Extract the [x, y] coordinate from the center of the cell holding the provided text.  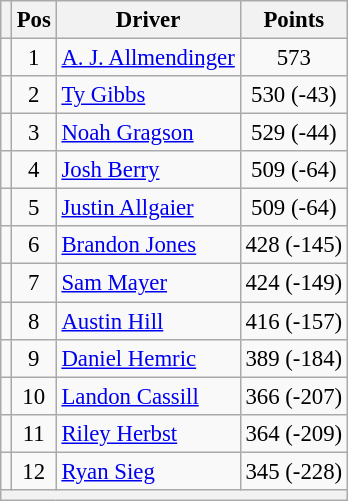
428 (-145) [294, 245]
Josh Berry [148, 170]
5 [34, 208]
11 [34, 433]
4 [34, 170]
364 (-209) [294, 433]
Ryan Sieg [148, 471]
Justin Allgaier [148, 208]
10 [34, 396]
7 [34, 283]
Ty Gibbs [148, 95]
345 (-228) [294, 471]
366 (-207) [294, 396]
1 [34, 58]
Driver [148, 20]
Pos [34, 20]
416 (-157) [294, 321]
Noah Gragson [148, 133]
6 [34, 245]
573 [294, 58]
Landon Cassill [148, 396]
Points [294, 20]
8 [34, 321]
2 [34, 95]
389 (-184) [294, 358]
9 [34, 358]
Riley Herbst [148, 433]
A. J. Allmendinger [148, 58]
530 (-43) [294, 95]
3 [34, 133]
Sam Mayer [148, 283]
Brandon Jones [148, 245]
Austin Hill [148, 321]
12 [34, 471]
Daniel Hemric [148, 358]
424 (-149) [294, 283]
529 (-44) [294, 133]
